Scan for the cell matching the given text and deliver its (x, y) coordinate at center. 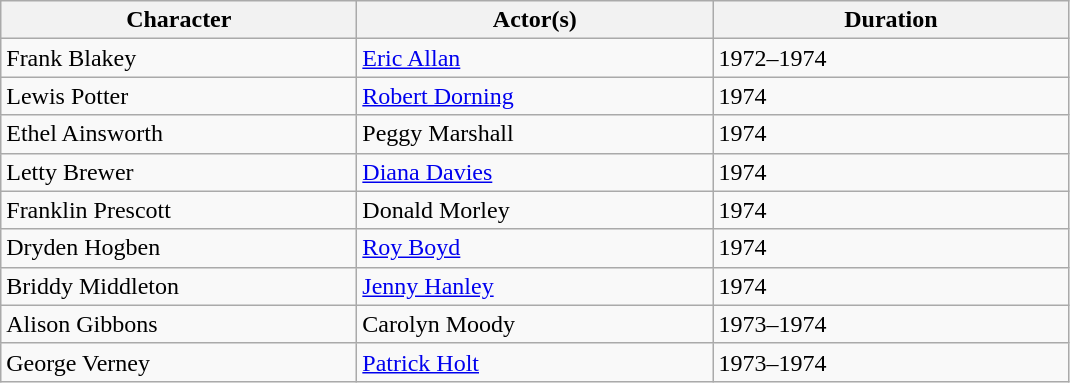
Actor(s) (535, 20)
Franklin Prescott (179, 210)
Diana Davies (535, 172)
1972–1974 (891, 58)
George Verney (179, 362)
Lewis Potter (179, 96)
Letty Brewer (179, 172)
Alison Gibbons (179, 324)
Briddy Middleton (179, 286)
Frank Blakey (179, 58)
Patrick Holt (535, 362)
Character (179, 20)
Donald Morley (535, 210)
Roy Boyd (535, 248)
Ethel Ainsworth (179, 134)
Dryden Hogben (179, 248)
Jenny Hanley (535, 286)
Robert Dorning (535, 96)
Peggy Marshall (535, 134)
Duration (891, 20)
Eric Allan (535, 58)
Carolyn Moody (535, 324)
